Return the [X, Y] coordinate for the center point of the cell that contains the specified text.  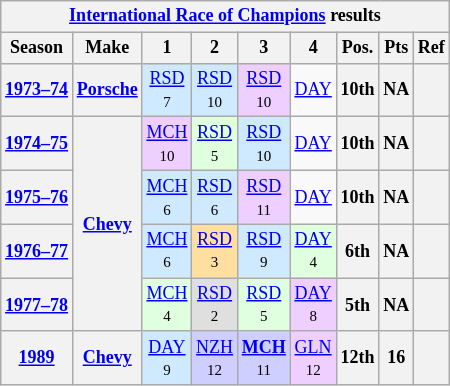
RSD11 [264, 197]
3 [264, 48]
MCH11 [264, 358]
12th [358, 358]
2 [215, 48]
1974–75 [37, 144]
Porsche [107, 90]
4 [313, 48]
Make [107, 48]
1989 [37, 358]
DAY8 [313, 305]
International Race of Champions results [225, 16]
1973–74 [37, 90]
DAY9 [167, 358]
MCH4 [167, 305]
1977–78 [37, 305]
Pts [396, 48]
MCH10 [167, 144]
NZH12 [215, 358]
DAY4 [313, 251]
RSD3 [215, 251]
RSD7 [167, 90]
RSD6 [215, 197]
Season [37, 48]
1975–76 [37, 197]
1 [167, 48]
Ref [432, 48]
RSD2 [215, 305]
1976–77 [37, 251]
GLN12 [313, 358]
5th [358, 305]
RSD9 [264, 251]
6th [358, 251]
16 [396, 358]
Pos. [358, 48]
